From the cell containing the given text, extract its center point as (X, Y) coordinate. 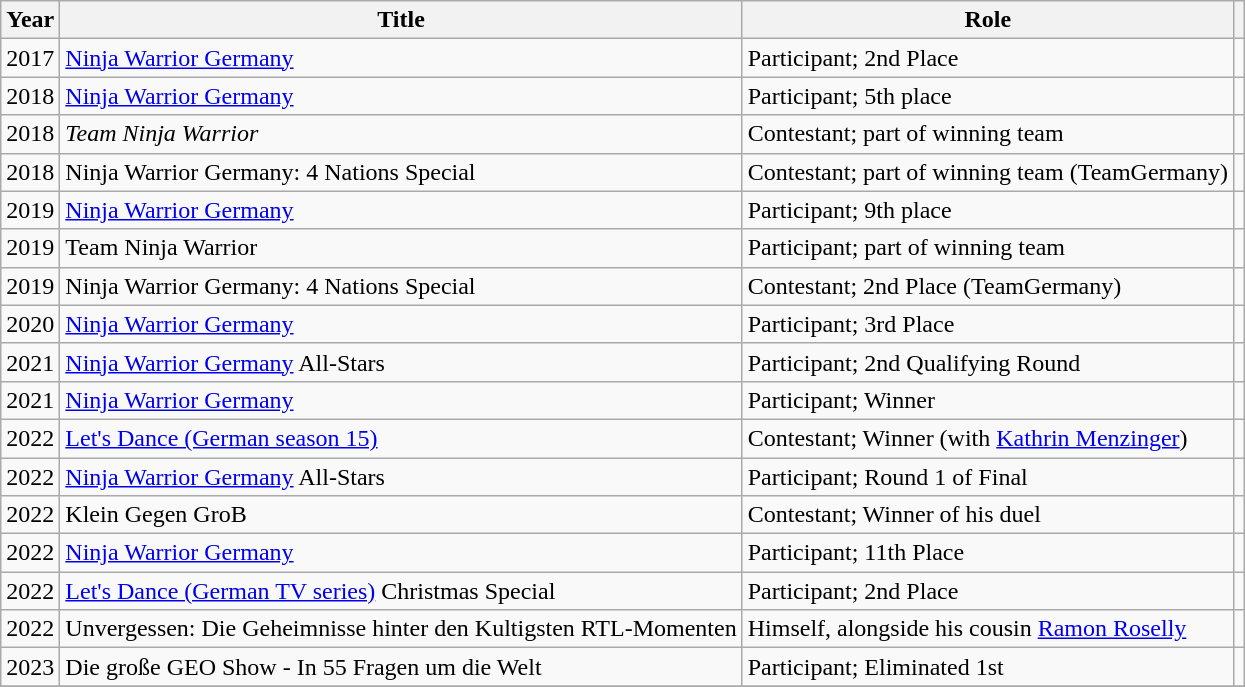
Role (988, 20)
Participant; Winner (988, 400)
Contestant; 2nd Place (TeamGermany) (988, 286)
Year (30, 20)
Contestant; part of winning team (TeamGermany) (988, 172)
Unvergessen: Die Geheimnisse hinter den Kultigsten RTL-Momenten (401, 629)
Participant; part of winning team (988, 248)
Contestant; Winner (with Kathrin Menzinger) (988, 438)
Klein Gegen GroB (401, 515)
Participant; Round 1 of Final (988, 477)
Himself, alongside his cousin Ramon Roselly (988, 629)
2017 (30, 58)
Participant; 5th place (988, 96)
Title (401, 20)
2020 (30, 324)
Participant; 11th Place (988, 553)
Die große GEO Show - In 55 Fragen um die Welt (401, 667)
Participant; 9th place (988, 210)
Contestant; Winner of his duel (988, 515)
Participant; Eliminated 1st (988, 667)
Let's Dance (German season 15) (401, 438)
Let's Dance (German TV series) Christmas Special (401, 591)
Contestant; part of winning team (988, 134)
2023 (30, 667)
Participant; 2nd Qualifying Round (988, 362)
Participant; 3rd Place (988, 324)
